For the text-containing cell, return its midpoint in [x, y] coordinate format. 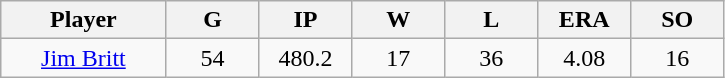
SO [678, 20]
IP [306, 20]
G [212, 20]
Jim Britt [84, 58]
36 [492, 58]
W [398, 20]
L [492, 20]
Player [84, 20]
480.2 [306, 58]
54 [212, 58]
17 [398, 58]
16 [678, 58]
4.08 [584, 58]
ERA [584, 20]
